From the cell containing the given text, extract its center point as [X, Y] coordinate. 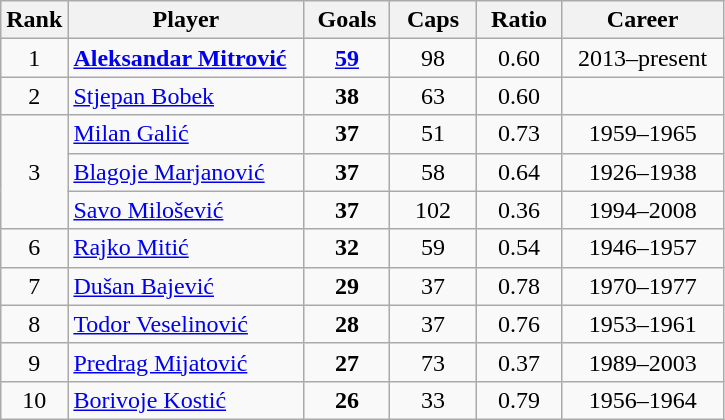
Caps [433, 20]
29 [347, 286]
98 [433, 58]
2 [34, 96]
63 [433, 96]
1926–1938 [642, 172]
Blagoje Marjanović [186, 172]
58 [433, 172]
102 [433, 210]
3 [34, 172]
27 [347, 362]
Career [642, 20]
Dušan Bajević [186, 286]
1994–2008 [642, 210]
1970–1977 [642, 286]
8 [34, 324]
9 [34, 362]
73 [433, 362]
1953–1961 [642, 324]
Milan Galić [186, 134]
7 [34, 286]
0.36 [519, 210]
0.78 [519, 286]
0.73 [519, 134]
Stjepan Bobek [186, 96]
33 [433, 400]
1 [34, 58]
Rank [34, 20]
0.76 [519, 324]
0.64 [519, 172]
51 [433, 134]
1946–1957 [642, 248]
Savo Milošević [186, 210]
26 [347, 400]
1989–2003 [642, 362]
38 [347, 96]
Ratio [519, 20]
Todor Veselinović [186, 324]
Aleksandar Mitrović [186, 58]
1959–1965 [642, 134]
Player [186, 20]
Rajko Mitić [186, 248]
Borivoje Kostić [186, 400]
Goals [347, 20]
0.79 [519, 400]
0.37 [519, 362]
28 [347, 324]
0.54 [519, 248]
2013–present [642, 58]
Predrag Mijatović [186, 362]
10 [34, 400]
32 [347, 248]
1956–1964 [642, 400]
6 [34, 248]
